Return [X, Y] of the center of cell containing provided text 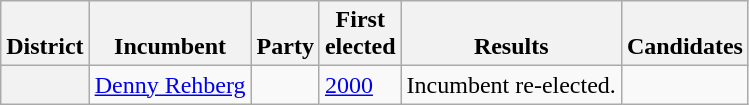
Party [285, 34]
Denny Rehberg [170, 85]
2000 [360, 85]
Candidates [684, 34]
Incumbent re-elected. [511, 85]
Firstelected [360, 34]
Incumbent [170, 34]
District [45, 34]
Results [511, 34]
